Provide the [X, Y] coordinate of the cell's center where the given text is located.  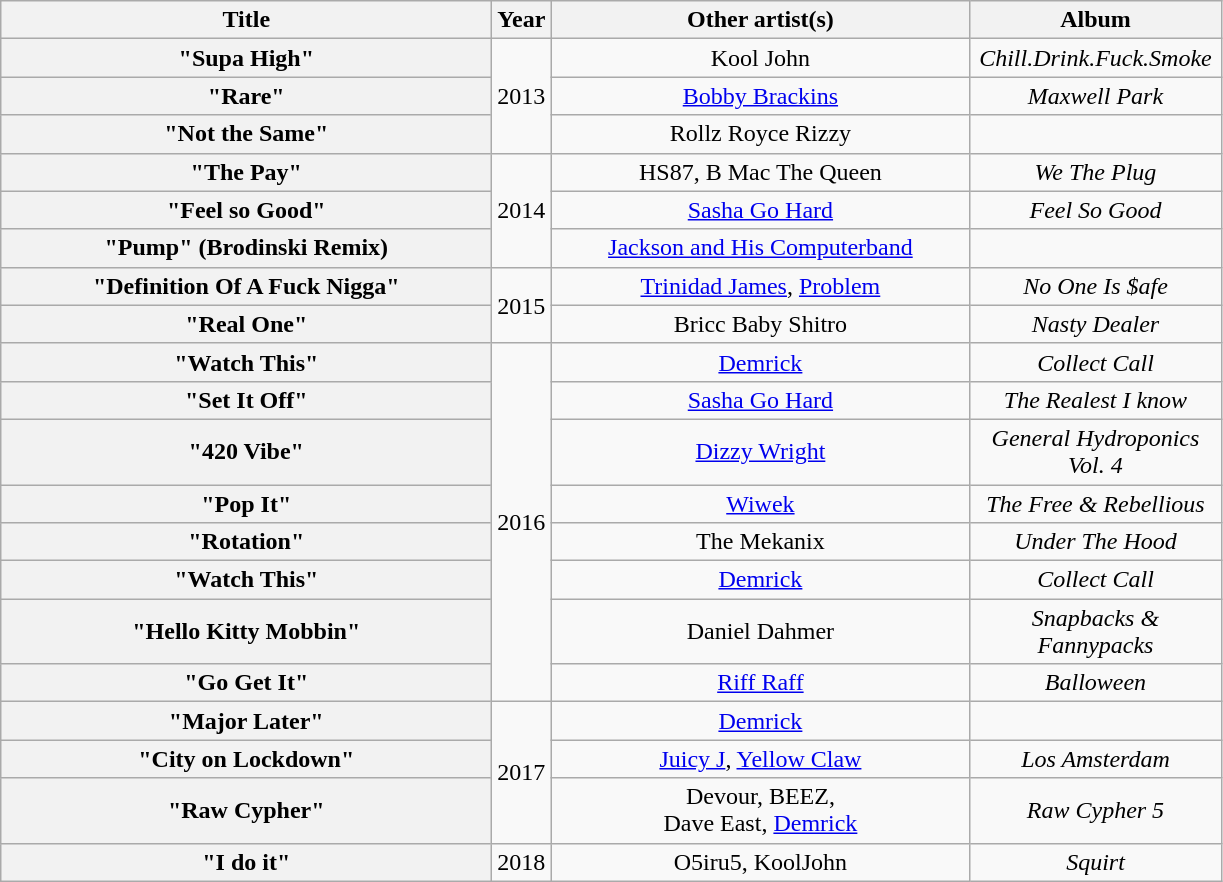
The Free & Rebellious [1096, 503]
Balloween [1096, 683]
No One Is $afe [1096, 286]
"Raw Cypher" [246, 810]
"Pop It" [246, 503]
Wiwek [760, 503]
Jackson and His Computerband [760, 248]
Under The Hood [1096, 542]
Los Amsterdam [1096, 759]
Rollz Royce Rizzy [760, 134]
"Supa High" [246, 58]
2015 [522, 305]
Daniel Dahmer [760, 632]
Squirt [1096, 862]
2013 [522, 96]
"The Pay" [246, 172]
Kool John [760, 58]
"Major Later" [246, 721]
"420 Vibe" [246, 452]
General Hydroponics Vol. 4 [1096, 452]
Maxwell Park [1096, 96]
Devour, BEEZ, Dave East, Demrick [760, 810]
Bobby Brackins [760, 96]
Year [522, 20]
Feel So Good [1096, 210]
"City on Lockdown" [246, 759]
"I do it" [246, 862]
2017 [522, 772]
Album [1096, 20]
"Not the Same" [246, 134]
"Rare" [246, 96]
Other artist(s) [760, 20]
Title [246, 20]
"Definition Of A Fuck Nigga" [246, 286]
Raw Cypher 5 [1096, 810]
Dizzy Wright [760, 452]
Trinidad James, Problem [760, 286]
"Real One" [246, 324]
2018 [522, 862]
Chill.Drink.Fuck.Smoke [1096, 58]
"Set It Off" [246, 400]
O5iru5, KoolJohn [760, 862]
HS87, B Mac The Queen [760, 172]
2014 [522, 210]
2016 [522, 522]
We The Plug [1096, 172]
Riff Raff [760, 683]
The Realest I know [1096, 400]
Snapbacks & Fannypacks [1096, 632]
The Mekanix [760, 542]
Bricc Baby Shitro [760, 324]
"Hello Kitty Mobbin" [246, 632]
"Go Get It" [246, 683]
Nasty Dealer [1096, 324]
"Pump" (Brodinski Remix) [246, 248]
"Rotation" [246, 542]
Juicy J, Yellow Claw [760, 759]
"Feel so Good" [246, 210]
